Search for the cell housing the specified text and yield its [x, y] center coordinate. 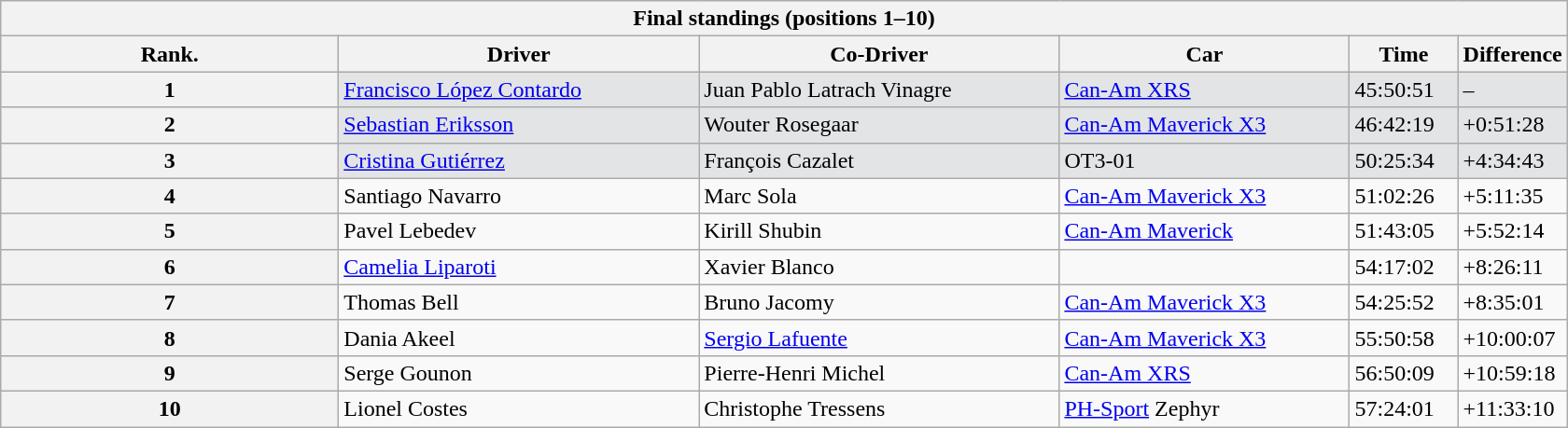
Marc Sola [879, 196]
Sebastian Eriksson [519, 125]
6 [170, 267]
Xavier Blanco [879, 267]
+5:11:35 [1512, 196]
8 [170, 338]
Dania Akeel [519, 338]
54:25:52 [1404, 302]
Kirill Shubin [879, 231]
7 [170, 302]
Co-Driver [879, 54]
Wouter Rosegaar [879, 125]
57:24:01 [1404, 408]
+8:35:01 [1512, 302]
3 [170, 160]
+10:59:18 [1512, 373]
46:42:19 [1404, 125]
Lionel Costes [519, 408]
Can-Am Maverick [1204, 231]
Christophe Tressens [879, 408]
Difference [1512, 54]
PH-Sport Zephyr [1204, 408]
Final standings (positions 1–10) [784, 19]
55:50:58 [1404, 338]
Thomas Bell [519, 302]
51:02:26 [1404, 196]
9 [170, 373]
45:50:51 [1404, 90]
54:17:02 [1404, 267]
Car [1204, 54]
+10:00:07 [1512, 338]
10 [170, 408]
2 [170, 125]
51:43:05 [1404, 231]
Bruno Jacomy [879, 302]
OT3-01 [1204, 160]
1 [170, 90]
+8:26:11 [1512, 267]
Rank. [170, 54]
Pavel Lebedev [519, 231]
Serge Gounon [519, 373]
François Cazalet [879, 160]
Francisco López Contardo [519, 90]
Sergio Lafuente [879, 338]
56:50:09 [1404, 373]
+4:34:43 [1512, 160]
5 [170, 231]
50:25:34 [1404, 160]
4 [170, 196]
Driver [519, 54]
Juan Pablo Latrach Vinagre [879, 90]
+0:51:28 [1512, 125]
Pierre-Henri Michel [879, 373]
Cristina Gutiérrez [519, 160]
– [1512, 90]
+5:52:14 [1512, 231]
Camelia Liparoti [519, 267]
Santiago Navarro [519, 196]
Time [1404, 54]
+11:33:10 [1512, 408]
